Return the [X, Y] coordinate for the center point of the cell that contains the specified text.  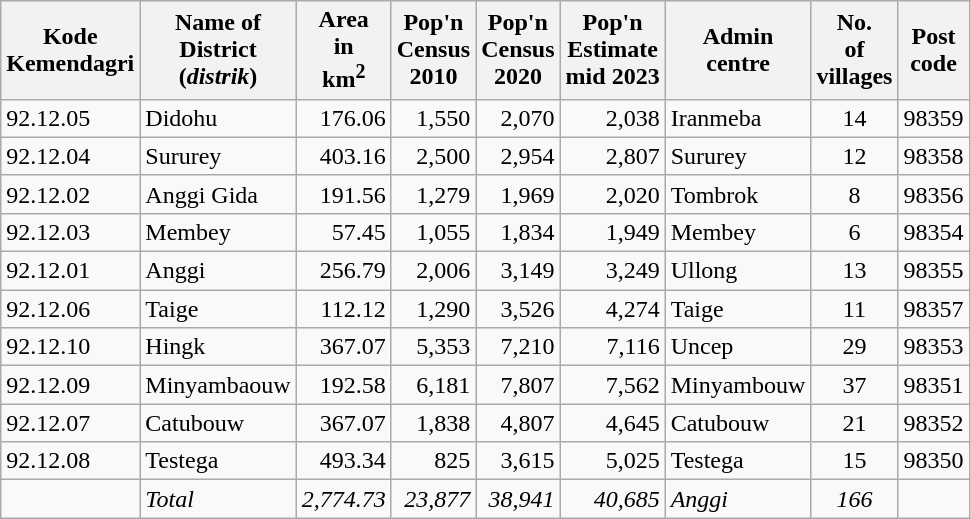
2,070 [518, 118]
92.12.02 [70, 194]
5,353 [433, 347]
7,116 [612, 347]
1,949 [612, 232]
29 [854, 347]
Name ofDistrict(distrik) [218, 50]
2,954 [518, 156]
2,500 [433, 156]
3,149 [518, 271]
6 [854, 232]
256.79 [344, 271]
Total [218, 499]
112.12 [344, 309]
7,210 [518, 347]
3,526 [518, 309]
403.16 [344, 156]
92.12.10 [70, 347]
98355 [934, 271]
2,020 [612, 194]
1,834 [518, 232]
92.12.08 [70, 461]
92.12.04 [70, 156]
825 [433, 461]
Iranmeba [738, 118]
98350 [934, 461]
37 [854, 385]
Uncep [738, 347]
1,550 [433, 118]
Kode Kemendagri [70, 50]
191.56 [344, 194]
8 [854, 194]
4,645 [612, 423]
4,274 [612, 309]
12 [854, 156]
92.12.07 [70, 423]
493.34 [344, 461]
92.12.05 [70, 118]
192.58 [344, 385]
2,038 [612, 118]
Admin centre [738, 50]
92.12.06 [70, 309]
3,249 [612, 271]
98359 [934, 118]
6,181 [433, 385]
Postcode [934, 50]
7,807 [518, 385]
23,877 [433, 499]
1,055 [433, 232]
14 [854, 118]
Tombrok [738, 194]
Pop'nEstimatemid 2023 [612, 50]
98353 [934, 347]
1,279 [433, 194]
2,774.73 [344, 499]
Didohu [218, 118]
Ullong [738, 271]
1,838 [433, 423]
1,290 [433, 309]
11 [854, 309]
3,615 [518, 461]
7,562 [612, 385]
2,006 [433, 271]
176.06 [344, 118]
98354 [934, 232]
98356 [934, 194]
2,807 [612, 156]
98358 [934, 156]
Pop'nCensus2010 [433, 50]
166 [854, 499]
98357 [934, 309]
57.45 [344, 232]
No.ofvillages [854, 50]
Area inkm2 [344, 50]
13 [854, 271]
92.12.01 [70, 271]
15 [854, 461]
Minyambouw [738, 385]
1,969 [518, 194]
Hingk [218, 347]
38,941 [518, 499]
Minyambaouw [218, 385]
21 [854, 423]
98352 [934, 423]
40,685 [612, 499]
5,025 [612, 461]
92.12.03 [70, 232]
92.12.09 [70, 385]
98351 [934, 385]
4,807 [518, 423]
Pop'nCensus2020 [518, 50]
Anggi Gida [218, 194]
